Return (X, Y) of the center of cell containing provided text 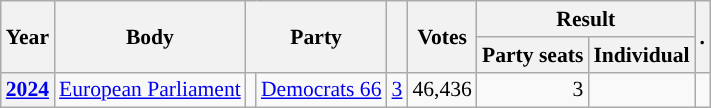
. (703, 36)
Party seats (532, 55)
European Parliament (150, 90)
Year (28, 36)
Individual (641, 55)
Party (316, 36)
46,436 (442, 90)
Votes (442, 36)
2024 (28, 90)
Result (586, 19)
Democrats 66 (322, 90)
Body (150, 36)
